Find where the given text appears and provide that cell's center as [X, Y] coordinate. 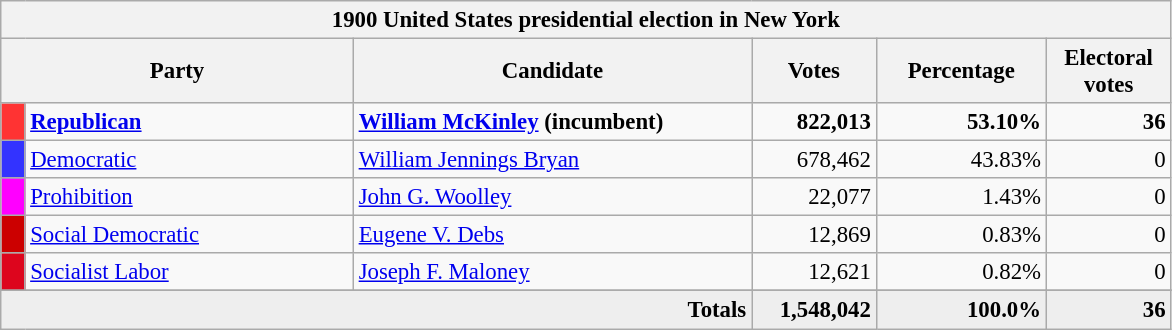
43.83% [961, 160]
Social Democratic [189, 235]
Eugene V. Debs [552, 235]
822,013 [814, 122]
100.0% [961, 310]
Votes [814, 72]
53.10% [961, 122]
1,548,042 [814, 310]
0.82% [961, 273]
Socialist Labor [189, 273]
Electoral votes [1108, 72]
Percentage [961, 72]
678,462 [814, 160]
Candidate [552, 72]
1.43% [961, 197]
Democratic [189, 160]
1900 United States presidential election in New York [586, 20]
Totals [376, 310]
12,869 [814, 235]
Joseph F. Maloney [552, 273]
12,621 [814, 273]
William McKinley (incumbent) [552, 122]
Republican [189, 122]
Party [178, 72]
John G. Woolley [552, 197]
William Jennings Bryan [552, 160]
Prohibition [189, 197]
22,077 [814, 197]
0.83% [961, 235]
